Search for the cell housing the specified text and yield its [x, y] center coordinate. 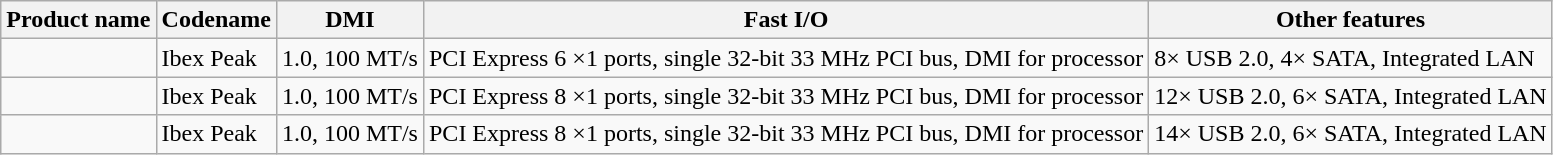
Product name [78, 20]
12× USB 2.0, 6× SATA, Integrated LAN [1351, 96]
8× USB 2.0, 4× SATA, Integrated LAN [1351, 58]
DMI [350, 20]
PCI Express 6 ×1 ports, single 32-bit 33 MHz PCI bus, DMI for processor [786, 58]
Codename [216, 20]
14× USB 2.0, 6× SATA, Integrated LAN [1351, 134]
Other features [1351, 20]
Fast I/O [786, 20]
